Detect which cell encompasses the target text, then output its (X, Y) center coordinate. 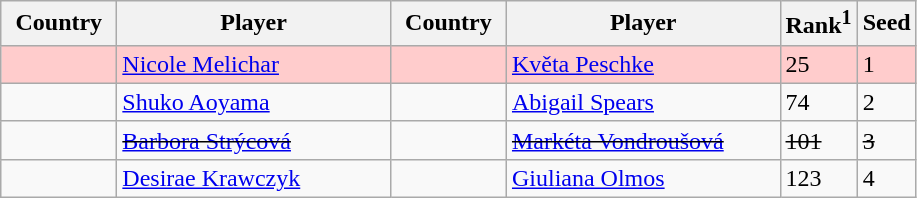
Seed (886, 24)
4 (886, 178)
101 (818, 140)
123 (818, 178)
Giuliana Olmos (643, 178)
2 (886, 102)
Rank1 (818, 24)
Květa Peschke (643, 64)
25 (818, 64)
Abigail Spears (643, 102)
Markéta Vondroušová (643, 140)
1 (886, 64)
Shuko Aoyama (254, 102)
Nicole Melichar (254, 64)
Barbora Strýcová (254, 140)
74 (818, 102)
Desirae Krawczyk (254, 178)
3 (886, 140)
